Provide the [X, Y] coordinate of the cell's center where the given text is located.  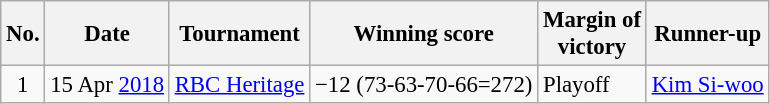
RBC Heritage [239, 85]
No. [23, 34]
Kim Si-woo [708, 85]
Date [107, 34]
Tournament [239, 34]
1 [23, 85]
Playoff [592, 85]
15 Apr 2018 [107, 85]
Margin ofvictory [592, 34]
−12 (73-63-70-66=272) [424, 85]
Winning score [424, 34]
Runner-up [708, 34]
